From the cell containing the given text, extract its center point as [x, y] coordinate. 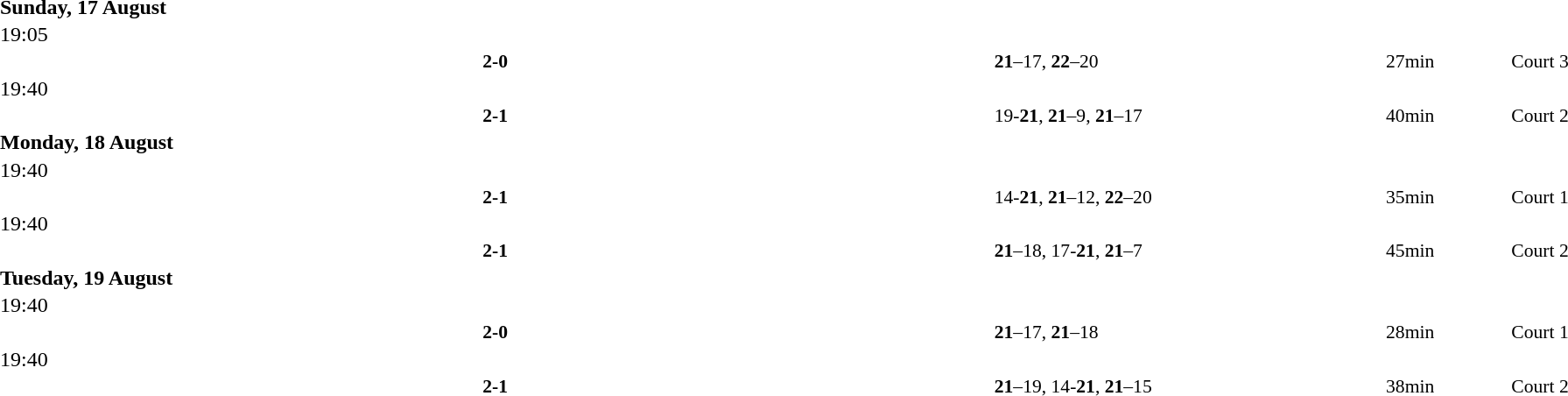
45min [1447, 251]
40min [1447, 116]
14-21, 21–12, 22–20 [1188, 196]
35min [1447, 196]
19-21, 21–9, 21–17 [1188, 116]
21–17, 21–18 [1188, 332]
28min [1447, 332]
27min [1447, 61]
21–18, 17-21, 21–7 [1188, 251]
21–17, 22–20 [1188, 61]
